For the text-containing cell, return its midpoint in (x, y) coordinate format. 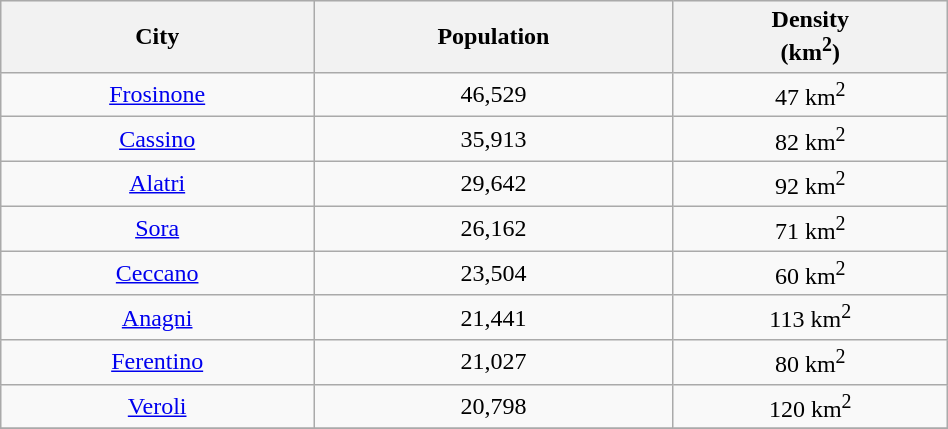
35,913 (494, 140)
60 km2 (810, 274)
Ceccano (158, 274)
80 km2 (810, 362)
71 km2 (810, 228)
20,798 (494, 406)
Anagni (158, 318)
23,504 (494, 274)
City (158, 37)
26,162 (494, 228)
Density (km2) (810, 37)
Veroli (158, 406)
Population (494, 37)
47 km2 (810, 94)
Frosinone (158, 94)
46,529 (494, 94)
82 km2 (810, 140)
113 km2 (810, 318)
120 km2 (810, 406)
29,642 (494, 184)
Ferentino (158, 362)
Alatri (158, 184)
21,027 (494, 362)
Cassino (158, 140)
92 km2 (810, 184)
21,441 (494, 318)
Sora (158, 228)
